Output the [x, y] coordinate of the center of the cell containing the given text.  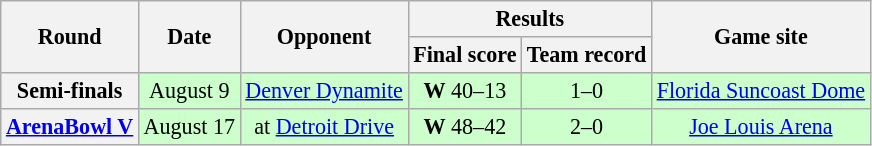
August 9 [189, 90]
W 48–42 [465, 126]
at Detroit Drive [324, 126]
Semi-finals [70, 90]
2–0 [587, 126]
Opponent [324, 36]
Date [189, 36]
Final score [465, 54]
Denver Dynamite [324, 90]
ArenaBowl V [70, 126]
Team record [587, 54]
Joe Louis Arena [760, 126]
Florida Suncoast Dome [760, 90]
Round [70, 36]
Game site [760, 36]
August 17 [189, 126]
1–0 [587, 90]
W 40–13 [465, 90]
Results [530, 18]
